Scan for the cell matching the given text and deliver its (x, y) coordinate at center. 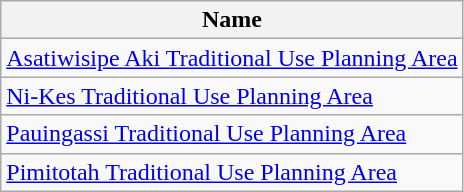
Pauingassi Traditional Use Planning Area (232, 134)
Asatiwisipe Aki Traditional Use Planning Area (232, 58)
Pimitotah Traditional Use Planning Area (232, 172)
Name (232, 20)
Ni-Kes Traditional Use Planning Area (232, 96)
